Output the [X, Y] coordinate of the center of the cell containing the given text.  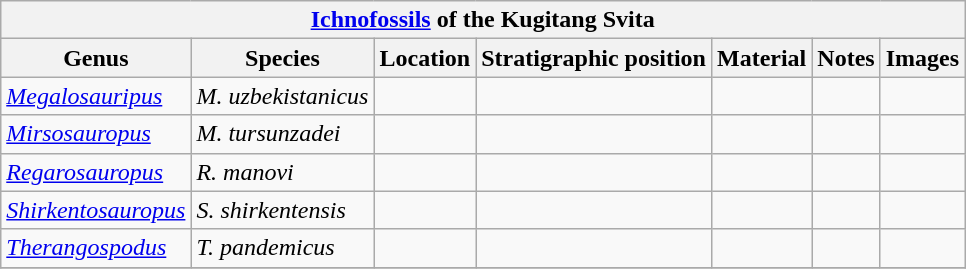
Therangospodus [96, 248]
Megalosauripus [96, 96]
Regarosauropus [96, 172]
Species [282, 58]
S. shirkentensis [282, 210]
Material [761, 58]
R. manovi [282, 172]
Genus [96, 58]
Shirkentosauropus [96, 210]
M. uzbekistanicus [282, 96]
Location [425, 58]
Notes [846, 58]
Stratigraphic position [594, 58]
M. tursunzadei [282, 134]
T. pandemicus [282, 248]
Images [922, 58]
Ichnofossils of the Kugitang Svita [483, 20]
Mirsosauropus [96, 134]
